Return the (X, Y) coordinate for the center point of the cell that contains the specified text.  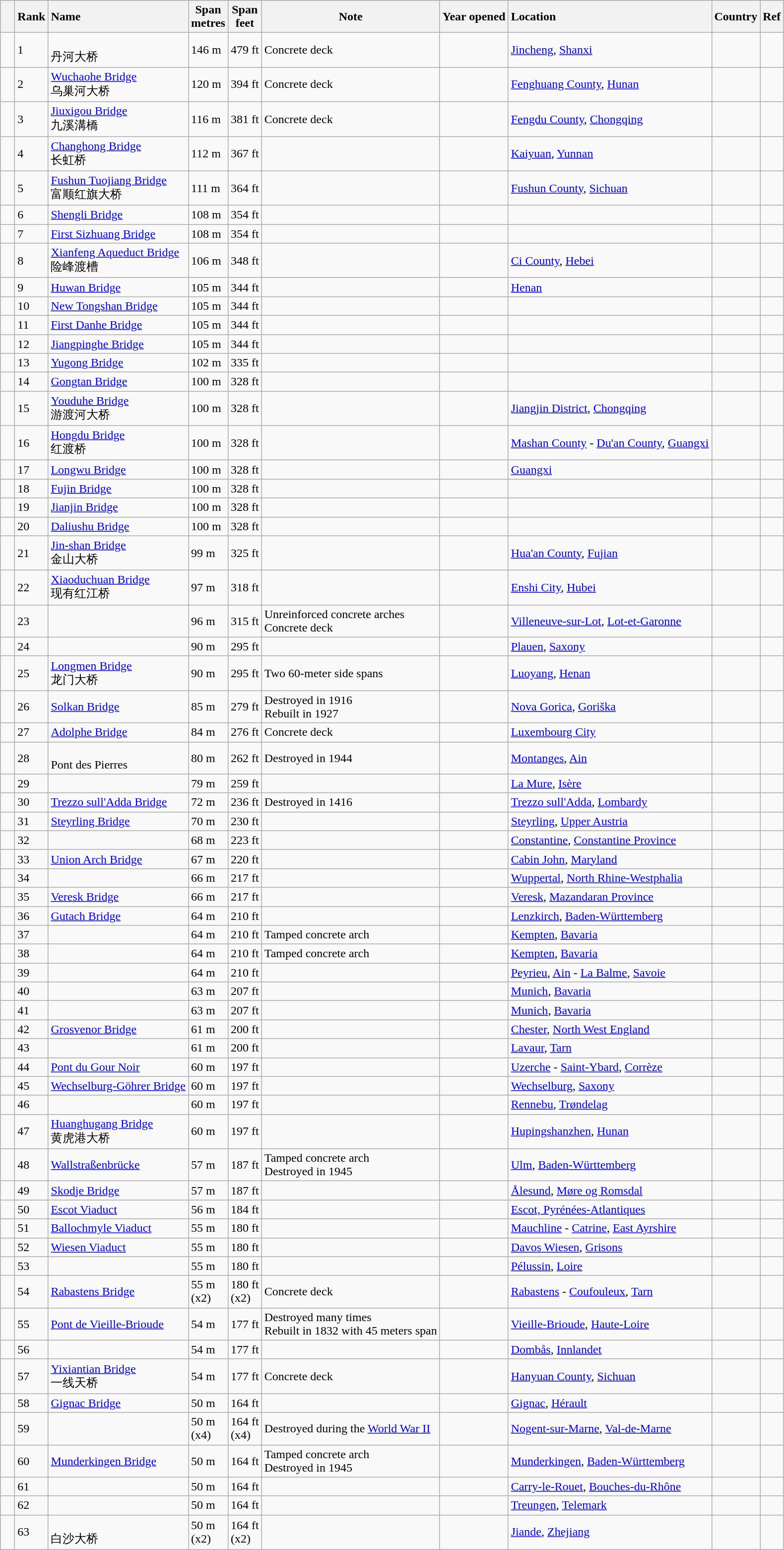
279 ft (245, 707)
Jiangjin District, Chongqing (610, 409)
12 (32, 344)
Gignac Bridge (118, 1403)
22 (32, 588)
25 (32, 673)
Mashan County - Du'an County, Guangxi (610, 443)
Fushun Tuojiang Bridge富顺红旗大桥 (118, 188)
58 (32, 1403)
Xiaoduchuan Bridge现有红江桥 (118, 588)
Jin-shan Bridge金山大桥 (118, 553)
116 m (208, 119)
Ci County, Hebei (610, 261)
Spanfeet (245, 17)
Destroyed in 1916Rebuilt in 1927 (350, 707)
106 m (208, 261)
102 m (208, 363)
Hanyuan County, Sichuan (610, 1376)
Jincheng, Shanxi (610, 50)
63 (32, 1532)
31 (32, 821)
325 ft (245, 553)
479 ft (245, 50)
42 (32, 1029)
Gongtan Bridge (118, 382)
Enshi City, Hubei (610, 588)
5 (32, 188)
68 m (208, 840)
Carry-le-Rouet, Bouches-du-Rhône (610, 1486)
51 (32, 1228)
112 m (208, 153)
99 m (208, 553)
24 (32, 646)
Hongdu Bridge红渡桥 (118, 443)
55 (32, 1324)
84 m (208, 732)
Solkan Bridge (118, 707)
30 (32, 802)
Trezzo sull'Adda Bridge (118, 802)
367 ft (245, 153)
Trezzo sull'Adda, Lombardy (610, 802)
60 (32, 1461)
Wuppertal, North Rhine-Westphalia (610, 878)
47 (32, 1131)
Peyrieu, Ain - La Balme, Savoie (610, 973)
Mauchline - Catrine, East Ayrshire (610, 1228)
Steyrling Bridge (118, 821)
Dombås, Innlandet (610, 1349)
97 m (208, 588)
32 (32, 840)
381 ft (245, 119)
Nogent-sur-Marne, Val-de-Marne (610, 1429)
Note (350, 17)
Jiande, Zhejiang (610, 1532)
276 ft (245, 732)
223 ft (245, 840)
Wechselburg, Saxony (610, 1086)
Wiesen Viaduct (118, 1247)
49 (32, 1191)
45 (32, 1086)
164 ft(x4) (245, 1429)
Constantine, Constantine Province (610, 840)
85 m (208, 707)
315 ft (245, 621)
23 (32, 621)
Nova Gorica, Goriška (610, 707)
50 (32, 1209)
50 m(x2) (208, 1532)
70 m (208, 821)
Changhong Bridge长虹桥 (118, 153)
Hua'an County, Fujian (610, 553)
164 ft(x2) (245, 1532)
3 (32, 119)
Country (736, 17)
Pont du Gour Noir (118, 1067)
48 (32, 1165)
15 (32, 409)
Uzerche - Saint-Ybard, Corrèze (610, 1067)
Munderkingen Bridge (118, 1461)
Unreinforced concrete archesConcrete deck (350, 621)
Adolphe Bridge (118, 732)
72 m (208, 802)
96 m (208, 621)
Ulm, Baden-Württemberg (610, 1165)
Steyrling, Upper Austria (610, 821)
184 ft (245, 1209)
Year opened (474, 17)
33 (32, 859)
56 (32, 1349)
Gignac, Hérault (610, 1403)
35 (32, 897)
Henan (610, 287)
白沙大桥 (118, 1532)
54 (32, 1292)
43 (32, 1048)
62 (32, 1505)
44 (32, 1067)
53 (32, 1266)
318 ft (245, 588)
16 (32, 443)
55 m(x2) (208, 1292)
Pont de Vieille-Brioude (118, 1324)
Longmen Bridge龙门大桥 (118, 673)
Rennebu, Trøndelag (610, 1105)
262 ft (245, 758)
Shengli Bridge (118, 215)
111 m (208, 188)
46 (32, 1105)
11 (32, 325)
Fujin Bridge (118, 489)
259 ft (245, 783)
Luxembourg City (610, 732)
Vieille-Brioude, Haute-Loire (610, 1324)
20 (32, 526)
Veresk, Mazandaran Province (610, 897)
Kaiyuan, Yunnan (610, 153)
Jiangpinghe Bridge (118, 344)
Huanghugang Bridge黄虎港大桥 (118, 1131)
Rabastens - Coufouleux, Tarn (610, 1292)
Skodje Bridge (118, 1191)
La Mure, Isère (610, 783)
First Sizhuang Bridge (118, 234)
New Tongshan Bridge (118, 306)
364 ft (245, 188)
18 (32, 489)
Wallstraßenbrücke (118, 1165)
Grosvenor Bridge (118, 1029)
9 (32, 287)
First Danhe Bridge (118, 325)
Villeneuve-sur-Lot, Lot-et-Garonne (610, 621)
38 (32, 954)
180 ft(x2) (245, 1292)
67 m (208, 859)
4 (32, 153)
220 ft (245, 859)
Longwu Bridge (118, 470)
Veresk Bridge (118, 897)
丹河大桥 (118, 50)
Destroyed in 1944 (350, 758)
7 (32, 234)
Fenghuang County, Hunan (610, 84)
29 (32, 783)
Ref (772, 17)
8 (32, 261)
120 m (208, 84)
Rank (32, 17)
Spanmetres (208, 17)
80 m (208, 758)
Destroyed many timesRebuilt in 1832 with 45 meters span (350, 1324)
Fengdu County, Chongqing (610, 119)
Union Arch Bridge (118, 859)
Chester, North West England (610, 1029)
41 (32, 1010)
Guangxi (610, 470)
52 (32, 1247)
Ballochmyle Viaduct (118, 1228)
Munderkingen, Baden-Württemberg (610, 1461)
Two 60-meter side spans (350, 673)
Treungen, Telemark (610, 1505)
Name (118, 17)
1 (32, 50)
Location (610, 17)
Destroyed in 1416 (350, 802)
Montanges, Ain (610, 758)
Plauen, Saxony (610, 646)
335 ft (245, 363)
Gutach Bridge (118, 916)
Rabastens Bridge (118, 1292)
57 (32, 1376)
40 (32, 991)
37 (32, 935)
Daliushu Bridge (118, 526)
Wuchaohe Bridge乌巢河大桥 (118, 84)
Jianjin Bridge (118, 507)
36 (32, 916)
61 (32, 1486)
Xianfeng Aqueduct Bridge险峰渡槽 (118, 261)
56 m (208, 1209)
Escot Viaduct (118, 1209)
Cabin John, Maryland (610, 859)
17 (32, 470)
Wechselburg-Göhrer Bridge (118, 1086)
26 (32, 707)
Destroyed during the World War II (350, 1429)
Yixiantian Bridge一线天桥 (118, 1376)
Huwan Bridge (118, 287)
Jiuxigou Bridge九溪溝橋 (118, 119)
28 (32, 758)
Davos Wiesen, Grisons (610, 1247)
Escot, Pyrénées-Atlantiques (610, 1209)
79 m (208, 783)
146 m (208, 50)
Pélussin, Loire (610, 1266)
39 (32, 973)
21 (32, 553)
Youduhe Bridge游渡河大桥 (118, 409)
236 ft (245, 802)
Fushun County, Sichuan (610, 188)
Luoyang, Henan (610, 673)
13 (32, 363)
230 ft (245, 821)
Lenzkirch, Baden-Württemberg (610, 916)
34 (32, 878)
14 (32, 382)
Yugong Bridge (118, 363)
348 ft (245, 261)
Ålesund, Møre og Romsdal (610, 1191)
Lavaur, Tarn (610, 1048)
19 (32, 507)
59 (32, 1429)
Pont des Pierres (118, 758)
6 (32, 215)
27 (32, 732)
10 (32, 306)
Hupingshanzhen, Hunan (610, 1131)
394 ft (245, 84)
2 (32, 84)
50 m(x4) (208, 1429)
